For the text-containing cell, return its midpoint in [X, Y] coordinate format. 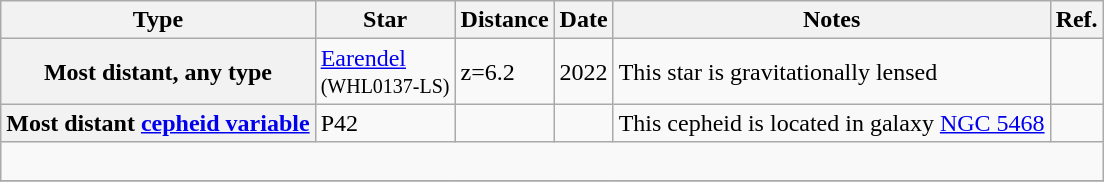
Ref. [1076, 20]
Date [584, 20]
Star [385, 20]
Type [158, 20]
This star is gravitationally lensed [832, 72]
z=6.2 [504, 72]
P42 [385, 123]
Most distant, any type [158, 72]
This cepheid is located in galaxy NGC 5468 [832, 123]
Distance [504, 20]
Notes [832, 20]
2022 [584, 72]
Earendel (WHL0137-LS) [385, 72]
Most distant cepheid variable [158, 123]
